Determine the [x, y] coordinate at the center of the cell enclosing the given text.  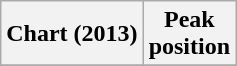
Chart (2013) [72, 34]
Peakposition [189, 34]
